Return the (X, Y) coordinate for the center point of the cell that contains the specified text.  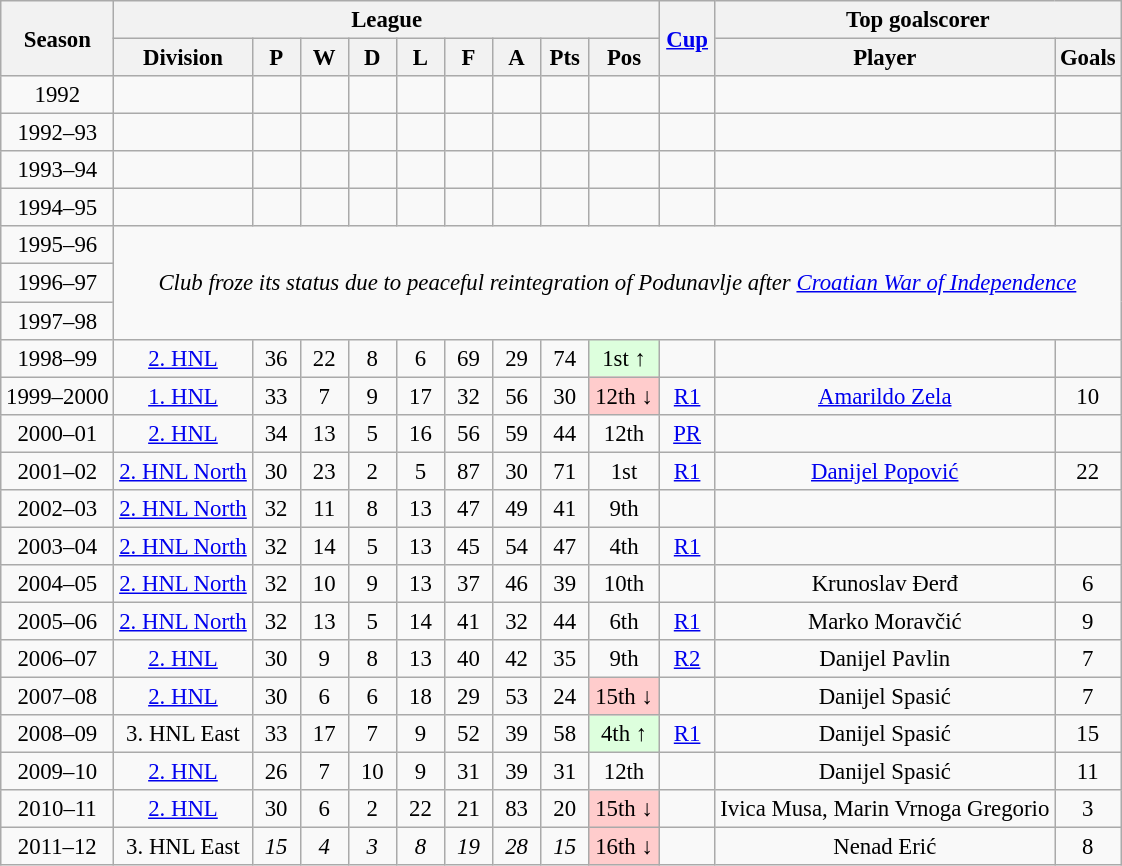
59 (517, 433)
Marko Moravčić (885, 621)
1994–95 (58, 208)
46 (517, 584)
74 (565, 358)
2009–10 (58, 772)
1997–98 (58, 321)
42 (517, 659)
1998–99 (58, 358)
2006–07 (58, 659)
1999–2000 (58, 396)
49 (517, 509)
Pts (565, 58)
4th ↑ (624, 734)
1992 (58, 95)
Club froze its status due to peaceful reintegration of Podunavlje after Croatian War of Independence (618, 282)
2010–11 (58, 809)
87 (468, 471)
L (420, 58)
21 (468, 809)
69 (468, 358)
Season (58, 38)
Pos (624, 58)
16th ↓ (624, 847)
52 (468, 734)
Player (885, 58)
League (386, 20)
45 (468, 546)
58 (565, 734)
Krunoslav Đerđ (885, 584)
2011–12 (58, 847)
Amarildo Zela (885, 396)
2001–02 (58, 471)
28 (517, 847)
Cup (687, 38)
10th (624, 584)
Nenad Erić (885, 847)
18 (420, 697)
R2 (687, 659)
4th (624, 546)
4 (324, 847)
19 (468, 847)
Danijel Popović (885, 471)
D (372, 58)
PR (687, 433)
1993–94 (58, 170)
34 (276, 433)
2000–01 (58, 433)
20 (565, 809)
40 (468, 659)
2005–06 (58, 621)
2002–03 (58, 509)
2007–08 (58, 697)
2008–09 (58, 734)
26 (276, 772)
1996–97 (58, 283)
1992–93 (58, 133)
6th (624, 621)
36 (276, 358)
1st (624, 471)
71 (565, 471)
P (276, 58)
Ivica Musa, Marin Vrnoga Gregorio (885, 809)
2003–04 (58, 546)
1. HNL (183, 396)
53 (517, 697)
Danijel Pavlin (885, 659)
1st ↑ (624, 358)
1995–96 (58, 245)
37 (468, 584)
F (468, 58)
2004–05 (58, 584)
W (324, 58)
A (517, 58)
24 (565, 697)
83 (517, 809)
Top goalscorer (918, 20)
12th ↓ (624, 396)
16 (420, 433)
35 (565, 659)
Division (183, 58)
Goals (1088, 58)
54 (517, 546)
23 (324, 471)
